Locate the cell with the specified text and output its (X, Y) center coordinate. 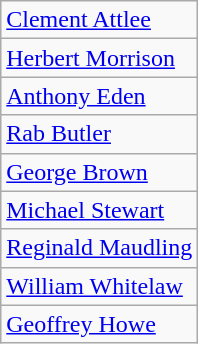
Reginald Maudling (100, 248)
Rab Butler (100, 134)
Anthony Eden (100, 96)
Clement Attlee (100, 20)
George Brown (100, 172)
Geoffrey Howe (100, 324)
Herbert Morrison (100, 58)
William Whitelaw (100, 286)
Michael Stewart (100, 210)
